Identify which cell holds the provided text, then report its [x, y] central coordinate. 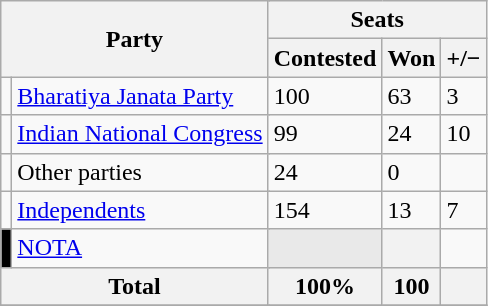
99 [325, 134]
Contested [325, 58]
Seats [377, 20]
154 [325, 210]
Total [134, 286]
Won [412, 58]
63 [412, 96]
+/− [464, 58]
10 [464, 134]
100% [325, 286]
0 [412, 172]
13 [412, 210]
Independents [140, 210]
7 [464, 210]
Other parties [140, 172]
Indian National Congress [140, 134]
Bharatiya Janata Party [140, 96]
Party [134, 39]
NOTA [140, 248]
3 [464, 96]
